Return (X, Y) of the center of cell containing provided text 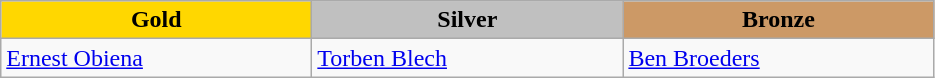
Bronze (778, 20)
Ben Broeders (778, 58)
Silver (468, 20)
Torben Blech (468, 58)
Ernest Obiena (156, 58)
Gold (156, 20)
